Extract the [x, y] coordinate from the center of the cell holding the provided text.  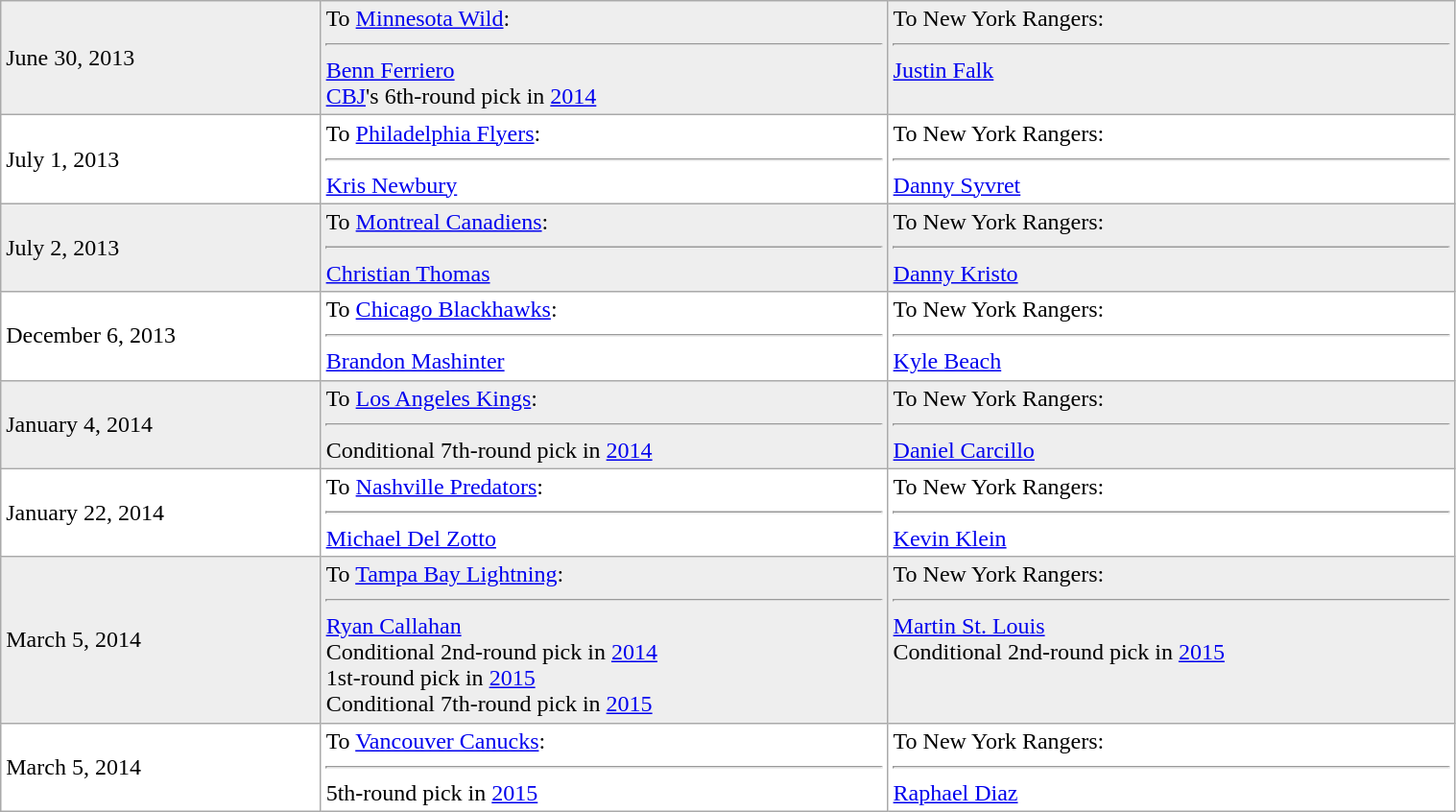
To New York Rangers:Danny Syvret [1171, 159]
January 22, 2014 [161, 513]
To Los Angeles Kings:Conditional 7th-round pick in 2014 [605, 424]
To Minnesota Wild:Benn FerrieroCBJ's 6th-round pick in 2014 [605, 58]
To Chicago Blackhawks:Brandon Mashinter [605, 336]
June 30, 2013 [161, 58]
To New York Rangers:Justin Falk [1171, 58]
To Tampa Bay Lightning:Ryan CallahanConditional 2nd-round pick in 20141st-round pick in 2015Conditional 7th-round pick in 2015 [605, 639]
December 6, 2013 [161, 336]
To Vancouver Canucks:5th-round pick in 2015 [605, 767]
To Montreal Canadiens:Christian Thomas [605, 248]
July 1, 2013 [161, 159]
To New York Rangers:Danny Kristo [1171, 248]
To Nashville Predators:Michael Del Zotto [605, 513]
To New York Rangers:Kyle Beach [1171, 336]
To New York Rangers:Daniel Carcillo [1171, 424]
To New York Rangers:Martin St. LouisConditional 2nd-round pick in 2015 [1171, 639]
To New York Rangers:Kevin Klein [1171, 513]
To New York Rangers:Raphael Diaz [1171, 767]
January 4, 2014 [161, 424]
To Philadelphia Flyers:Kris Newbury [605, 159]
July 2, 2013 [161, 248]
